From the cell containing the given text, extract its center point as (x, y) coordinate. 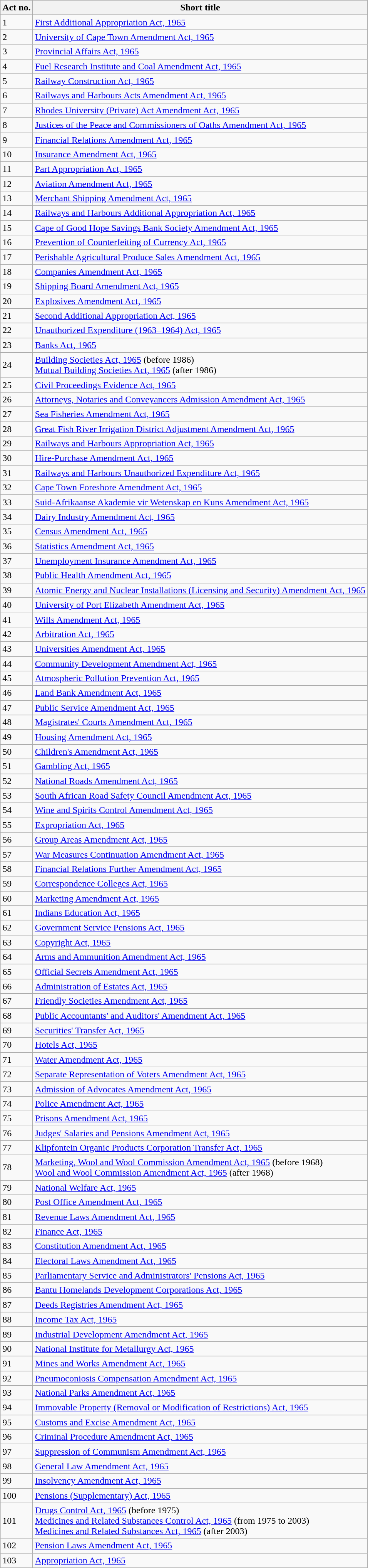
Banks Act, 1965 (200, 345)
33 (17, 502)
Part Appropriation Act, 1965 (200, 169)
Dairy Industry Amendment Act, 1965 (200, 517)
80 (17, 1202)
88 (17, 1319)
76 (17, 1133)
Official Secrets Amendment Act, 1965 (200, 972)
Prisons Amendment Act, 1965 (200, 1118)
Post Office Amendment Act, 1965 (200, 1202)
27 (17, 414)
52 (17, 781)
Insurance Amendment Act, 1965 (200, 154)
Arms and Ammunition Amendment Act, 1965 (200, 957)
102 (17, 1546)
100 (17, 1496)
75 (17, 1118)
Aviation Amendment Act, 1965 (200, 184)
78 (17, 1168)
11 (17, 169)
Group Areas Amendment Act, 1965 (200, 840)
Prevention of Counterfeiting of Currency Act, 1965 (200, 242)
Expropriation Act, 1965 (200, 825)
Administration of Estates Act, 1965 (200, 986)
National Roads Amendment Act, 1965 (200, 781)
Admission of Advocates Amendment Act, 1965 (200, 1089)
4 (17, 66)
National Institute for Metallurgy Act, 1965 (200, 1349)
56 (17, 840)
36 (17, 546)
87 (17, 1305)
18 (17, 272)
Railways and Harbours Acts Amendment Act, 1965 (200, 96)
Public Service Amendment Act, 1965 (200, 708)
79 (17, 1188)
54 (17, 810)
Railways and Harbours Appropriation Act, 1965 (200, 444)
War Measures Continuation Amendment Act, 1965 (200, 854)
61 (17, 913)
21 (17, 316)
Statistics Amendment Act, 1965 (200, 546)
90 (17, 1349)
Fuel Research Institute and Coal Amendment Act, 1965 (200, 66)
Public Health Amendment Act, 1965 (200, 575)
29 (17, 444)
51 (17, 766)
92 (17, 1378)
Immovable Property (Removal or Modification of Restrictions) Act, 1965 (200, 1408)
Hire-Purchase Amendment Act, 1965 (200, 458)
Revenue Laws Amendment Act, 1965 (200, 1217)
38 (17, 575)
Government Service Pensions Act, 1965 (200, 928)
86 (17, 1290)
63 (17, 942)
9 (17, 140)
Electoral Laws Amendment Act, 1965 (200, 1261)
Cape Town Foreshore Amendment Act, 1965 (200, 488)
89 (17, 1334)
Insolvency Amendment Act, 1965 (200, 1481)
35 (17, 532)
Klipfontein Organic Products Corporation Transfer Act, 1965 (200, 1148)
Sea Fisheries Amendment Act, 1965 (200, 414)
73 (17, 1089)
Water Amendment Act, 1965 (200, 1060)
Explosives Amendment Act, 1965 (200, 301)
84 (17, 1261)
University of Cape Town Amendment Act, 1965 (200, 37)
Public Accountants' and Auditors' Amendment Act, 1965 (200, 1016)
68 (17, 1016)
34 (17, 517)
Pneumoconiosis Compensation Amendment Act, 1965 (200, 1378)
Shipping Board Amendment Act, 1965 (200, 286)
55 (17, 825)
Merchant Shipping Amendment Act, 1965 (200, 199)
Appropriation Act, 1965 (200, 1560)
64 (17, 957)
Rhodes University (Private) Act Amendment Act, 1965 (200, 110)
Act no. (17, 8)
41 (17, 619)
Hotels Act, 1965 (200, 1045)
10 (17, 154)
3 (17, 52)
30 (17, 458)
65 (17, 972)
58 (17, 869)
5 (17, 81)
72 (17, 1074)
60 (17, 898)
62 (17, 928)
National Welfare Act, 1965 (200, 1188)
Children's Amendment Act, 1965 (200, 752)
44 (17, 663)
Suid-Afrikaanse Akademie vir Wetenskap en Kuns Amendment Act, 1965 (200, 502)
Cape of Good Hope Savings Bank Society Amendment Act, 1965 (200, 228)
Police Amendment Act, 1965 (200, 1104)
57 (17, 854)
Pensions (Supplementary) Act, 1965 (200, 1496)
95 (17, 1422)
43 (17, 649)
Financial Relations Amendment Act, 1965 (200, 140)
Correspondence Colleges Act, 1965 (200, 883)
59 (17, 883)
Marketing, Wool and Wool Commission Amendment Act, 1965 (before 1968) Wool and Wool Commission Amendment Act, 1965 (after 1968) (200, 1168)
22 (17, 330)
24 (17, 365)
19 (17, 286)
28 (17, 429)
Income Tax Act, 1965 (200, 1319)
Parliamentary Service and Administrators' Pensions Act, 1965 (200, 1275)
Separate Representation of Voters Amendment Act, 1965 (200, 1074)
77 (17, 1148)
Railways and Harbours Additional Appropriation Act, 1965 (200, 213)
97 (17, 1452)
Industrial Development Amendment Act, 1965 (200, 1334)
25 (17, 385)
Arbitration Act, 1965 (200, 634)
93 (17, 1393)
Copyright Act, 1965 (200, 942)
Universities Amendment Act, 1965 (200, 649)
67 (17, 1001)
103 (17, 1560)
47 (17, 708)
Constitution Amendment Act, 1965 (200, 1246)
48 (17, 722)
7 (17, 110)
Friendly Societies Amendment Act, 1965 (200, 1001)
Judges' Salaries and Pensions Amendment Act, 1965 (200, 1133)
Finance Act, 1965 (200, 1232)
Suppression of Communism Amendment Act, 1965 (200, 1452)
46 (17, 693)
Securities' Transfer Act, 1965 (200, 1030)
42 (17, 634)
40 (17, 605)
Mines and Works Amendment Act, 1965 (200, 1363)
66 (17, 986)
98 (17, 1466)
8 (17, 125)
Unemployment Insurance Amendment Act, 1965 (200, 561)
Provincial Affairs Act, 1965 (200, 52)
74 (17, 1104)
Railway Construction Act, 1965 (200, 81)
Indians Education Act, 1965 (200, 913)
Great Fish River Irrigation District Adjustment Amendment Act, 1965 (200, 429)
71 (17, 1060)
Companies Amendment Act, 1965 (200, 272)
Justices of the Peace and Commissioners of Oaths Amendment Act, 1965 (200, 125)
14 (17, 213)
39 (17, 590)
University of Port Elizabeth Amendment Act, 1965 (200, 605)
31 (17, 473)
Community Development Amendment Act, 1965 (200, 663)
Customs and Excise Amendment Act, 1965 (200, 1422)
General Law Amendment Act, 1965 (200, 1466)
16 (17, 242)
Magistrates' Courts Amendment Act, 1965 (200, 722)
Bantu Homelands Development Corporations Act, 1965 (200, 1290)
50 (17, 752)
Criminal Procedure Amendment Act, 1965 (200, 1437)
32 (17, 488)
26 (17, 399)
Building Societies Act, 1965 (before 1986) Mutual Building Societies Act, 1965 (after 1986) (200, 365)
Gambling Act, 1965 (200, 766)
Civil Proceedings Evidence Act, 1965 (200, 385)
1 (17, 22)
12 (17, 184)
2 (17, 37)
6 (17, 96)
20 (17, 301)
45 (17, 678)
First Additional Appropriation Act, 1965 (200, 22)
99 (17, 1481)
Wills Amendment Act, 1965 (200, 619)
70 (17, 1045)
17 (17, 257)
Housing Amendment Act, 1965 (200, 737)
82 (17, 1232)
Wine and Spirits Control Amendment Act, 1965 (200, 810)
53 (17, 796)
Pension Laws Amendment Act, 1965 (200, 1546)
Marketing Amendment Act, 1965 (200, 898)
South African Road Safety Council Amendment Act, 1965 (200, 796)
Atomic Energy and Nuclear Installations (Licensing and Security) Amendment Act, 1965 (200, 590)
23 (17, 345)
85 (17, 1275)
81 (17, 1217)
15 (17, 228)
96 (17, 1437)
Perishable Agricultural Produce Sales Amendment Act, 1965 (200, 257)
Atmospheric Pollution Prevention Act, 1965 (200, 678)
37 (17, 561)
83 (17, 1246)
13 (17, 199)
Financial Relations Further Amendment Act, 1965 (200, 869)
Land Bank Amendment Act, 1965 (200, 693)
49 (17, 737)
Deeds Registries Amendment Act, 1965 (200, 1305)
Railways and Harbours Unauthorized Expenditure Act, 1965 (200, 473)
Attorneys, Notaries and Conveyancers Admission Amendment Act, 1965 (200, 399)
69 (17, 1030)
Second Additional Appropriation Act, 1965 (200, 316)
101 (17, 1521)
National Parks Amendment Act, 1965 (200, 1393)
Short title (200, 8)
Census Amendment Act, 1965 (200, 532)
94 (17, 1408)
91 (17, 1363)
Unauthorized Expenditure (1963–1964) Act, 1965 (200, 330)
